For the text-containing cell, return its midpoint in (x, y) coordinate format. 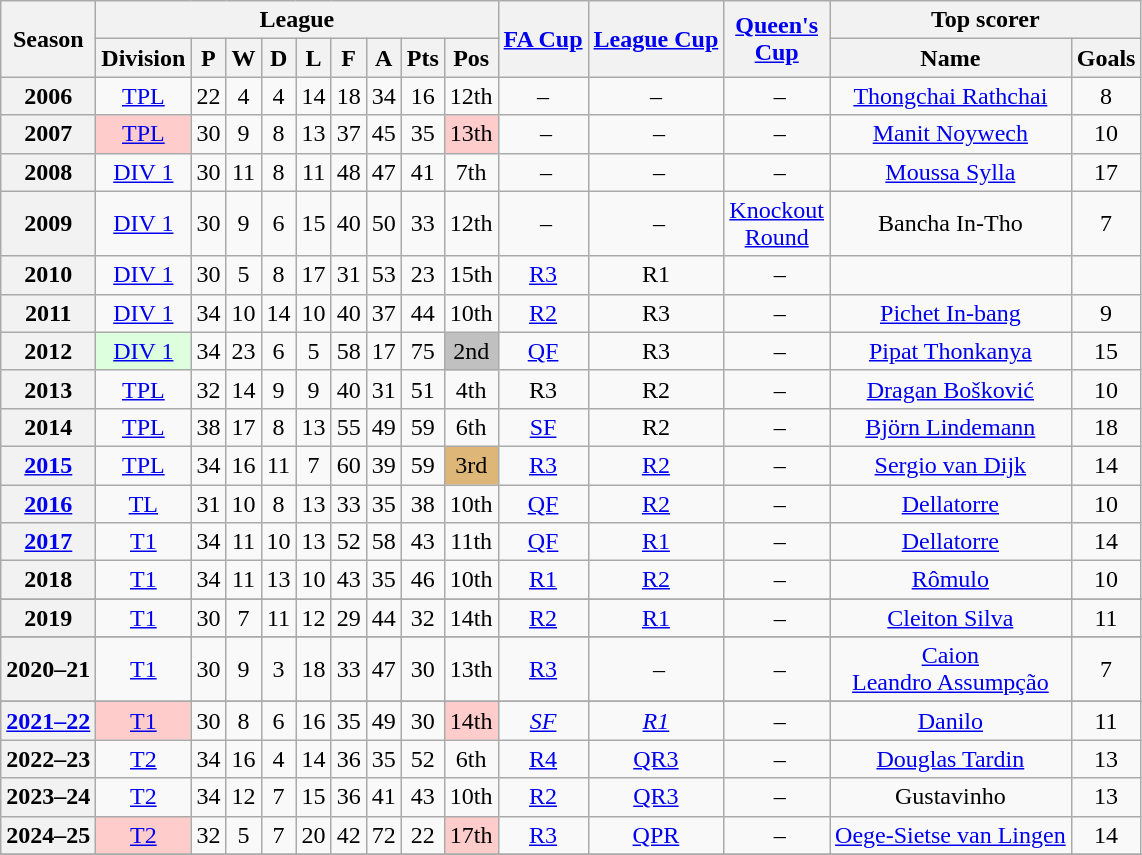
Goals (1106, 58)
Moussa Sylla (951, 172)
F (348, 58)
72 (384, 835)
Sergio van Dijk (951, 465)
Rômulo (951, 580)
League Cup (656, 39)
2022–23 (48, 759)
2016 (48, 503)
15th (471, 275)
2024–25 (48, 835)
2008 (48, 172)
2012 (48, 351)
Bancha In-Tho (951, 224)
Dragan Bošković (951, 389)
A (384, 58)
7th (471, 172)
20 (314, 835)
TL (144, 503)
Season (48, 39)
60 (348, 465)
FA Cup (543, 39)
2020–21 (48, 670)
2006 (48, 96)
2023–24 (48, 797)
4th (471, 389)
League (297, 20)
Pichet In-bang (951, 313)
D (278, 58)
P (208, 58)
3rd (471, 465)
Top scorer (986, 20)
2014 (48, 427)
75 (422, 351)
51 (422, 389)
2019 (48, 618)
3 (278, 670)
39 (384, 465)
Division (144, 58)
Thongchai Rathchai (951, 96)
29 (348, 618)
Danilo (951, 721)
Björn Lindemann (951, 427)
2018 (48, 580)
42 (348, 835)
W (244, 58)
Queen'sCup (777, 39)
2nd (471, 351)
2015 (48, 465)
CaionLeandro Assumpção (951, 670)
Pos (471, 58)
2017 (48, 542)
L (314, 58)
45 (384, 134)
11th (471, 542)
Gustavinho (951, 797)
2010 (48, 275)
46 (422, 580)
2011 (48, 313)
Douglas Tardin (951, 759)
Pipat Thonkanya (951, 351)
2013 (48, 389)
53 (384, 275)
55 (348, 427)
KnockoutRound (777, 224)
2009 (48, 224)
48 (348, 172)
R4 (543, 759)
17th (471, 835)
2007 (48, 134)
Pts (422, 58)
Oege-Sietse van Lingen (951, 835)
Manit Noywech (951, 134)
50 (384, 224)
Cleiton Silva (951, 618)
Name (951, 58)
QPR (656, 835)
2021–22 (48, 721)
